Search for the cell housing the specified text and yield its (x, y) center coordinate. 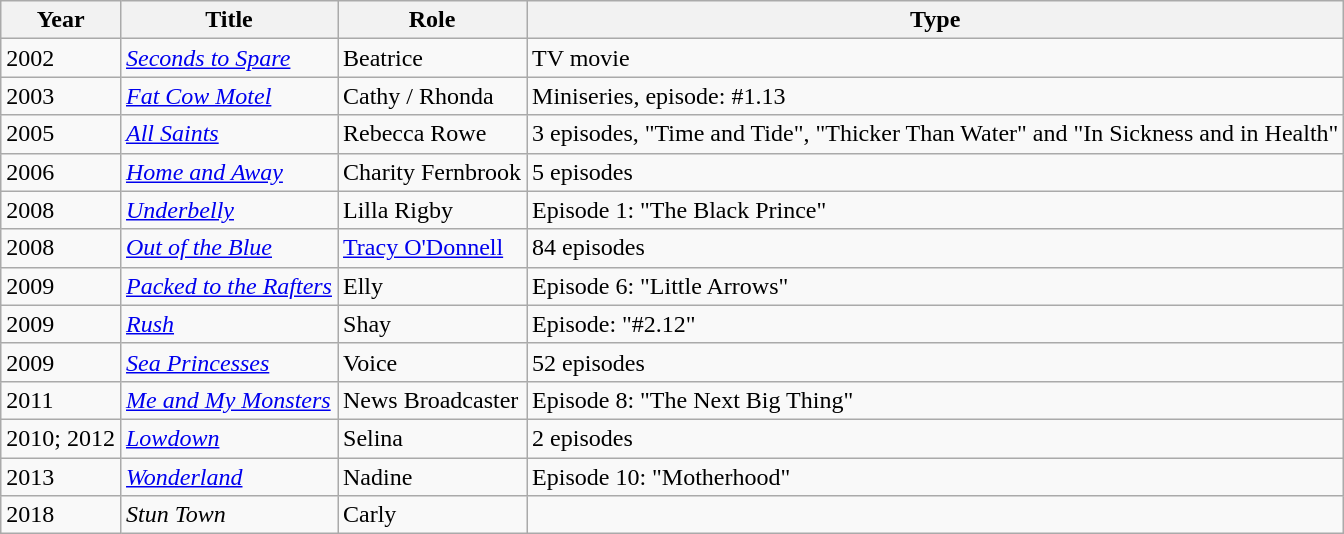
2 episodes (936, 438)
Episode 10: "Motherhood" (936, 477)
Elly (432, 286)
Year (61, 20)
Episode 8: "The Next Big Thing" (936, 400)
2018 (61, 515)
5 episodes (936, 172)
Carly (432, 515)
2005 (61, 134)
Shay (432, 324)
2011 (61, 400)
2006 (61, 172)
All Saints (228, 134)
Episode 1: "The Black Prince" (936, 210)
Episode 6: "Little Arrows" (936, 286)
Cathy / Rhonda (432, 96)
Seconds to Spare (228, 58)
Out of the Blue (228, 248)
Nadine (432, 477)
Wonderland (228, 477)
2002 (61, 58)
Me and My Monsters (228, 400)
2003 (61, 96)
Underbelly (228, 210)
Beatrice (432, 58)
Home and Away (228, 172)
84 episodes (936, 248)
Miniseries, episode: #1.13 (936, 96)
Role (432, 20)
Charity Fernbrook (432, 172)
Title (228, 20)
Packed to the Rafters (228, 286)
Lilla Rigby (432, 210)
TV movie (936, 58)
Rebecca Rowe (432, 134)
Selina (432, 438)
2010; 2012 (61, 438)
News Broadcaster (432, 400)
Tracy O'Donnell (432, 248)
Type (936, 20)
Rush (228, 324)
3 episodes, "Time and Tide", "Thicker Than Water" and "In Sickness and in Health" (936, 134)
Sea Princesses (228, 362)
Episode: "#2.12" (936, 324)
2013 (61, 477)
Stun Town (228, 515)
Lowdown (228, 438)
52 episodes (936, 362)
Fat Cow Motel (228, 96)
Voice (432, 362)
